Detect which cell encompasses the target text, then output its (X, Y) center coordinate. 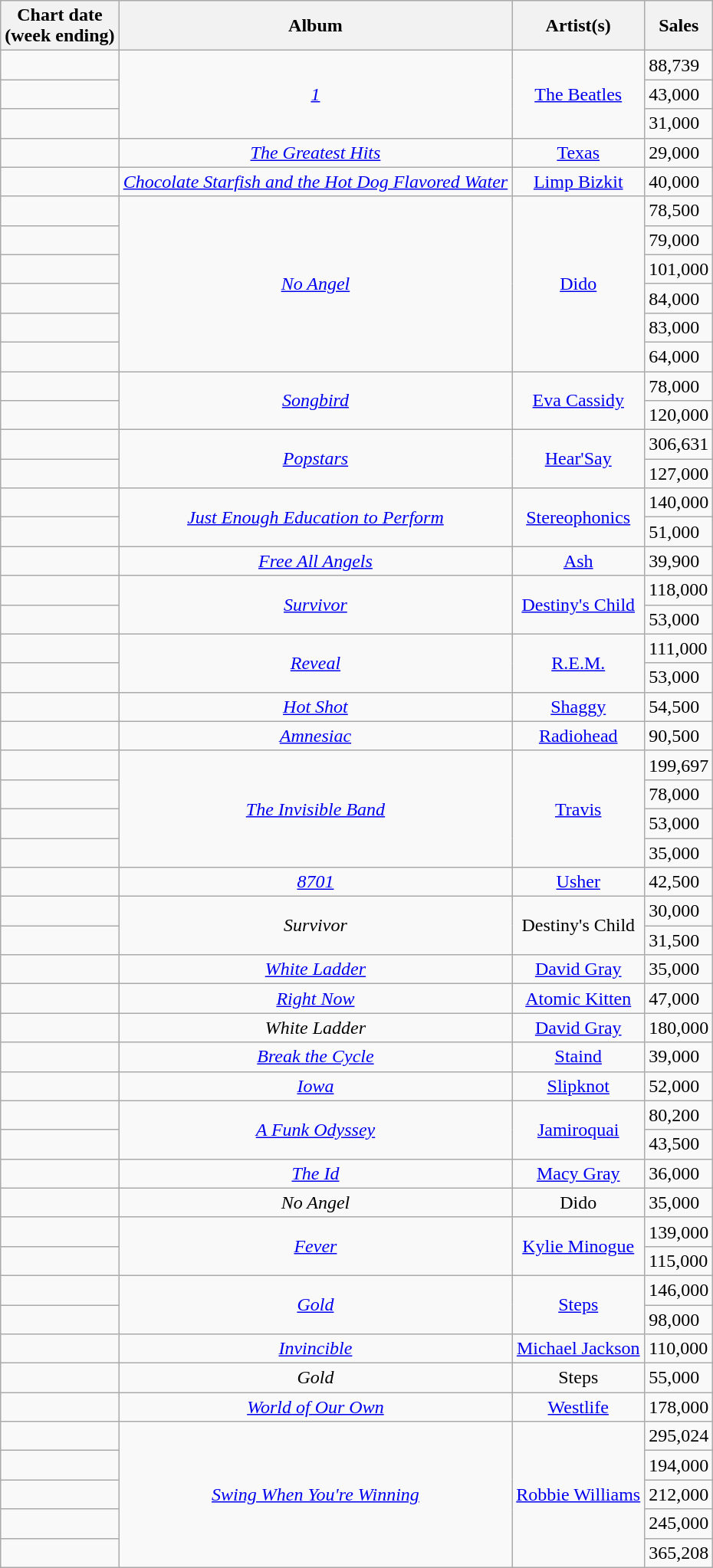
83,000 (679, 327)
78,500 (679, 211)
180,000 (679, 1028)
Right Now (316, 999)
Westlife (578, 1407)
Stereophonics (578, 517)
Just Enough Education to Perform (316, 517)
146,000 (679, 1290)
Ash (578, 561)
Break the Cycle (316, 1057)
39,900 (679, 561)
Sales (679, 26)
127,000 (679, 474)
199,697 (679, 765)
Texas (578, 153)
Chart date(week ending) (60, 26)
178,000 (679, 1407)
88,739 (679, 65)
Popstars (316, 459)
The Greatest Hits (316, 153)
43,000 (679, 94)
World of Our Own (316, 1407)
8701 (316, 882)
31,000 (679, 123)
110,000 (679, 1349)
Usher (578, 882)
Fever (316, 1246)
90,500 (679, 736)
51,000 (679, 532)
Free All Angels (316, 561)
Michael Jackson (578, 1349)
Atomic Kitten (578, 999)
Limp Bizkit (578, 182)
Travis (578, 809)
98,000 (679, 1319)
47,000 (679, 999)
79,000 (679, 240)
Hot Shot (316, 707)
Swing When You're Winning (316, 1494)
54,500 (679, 707)
84,000 (679, 298)
A Funk Odyssey (316, 1130)
Eva Cassidy (578, 400)
The Beatles (578, 94)
140,000 (679, 503)
Macy Gray (578, 1173)
139,000 (679, 1232)
Radiohead (578, 736)
Album (316, 26)
212,000 (679, 1494)
39,000 (679, 1057)
Hear'Say (578, 459)
R.E.M. (578, 663)
115,000 (679, 1261)
1 (316, 94)
101,000 (679, 269)
Kylie Minogue (578, 1246)
306,631 (679, 444)
Slipknot (578, 1086)
64,000 (679, 356)
40,000 (679, 182)
52,000 (679, 1086)
The Invisible Band (316, 809)
Chocolate Starfish and the Hot Dog Flavored Water (316, 182)
The Id (316, 1173)
Shaggy (578, 707)
Amnesiac (316, 736)
43,500 (679, 1144)
118,000 (679, 590)
Staind (578, 1057)
42,500 (679, 882)
120,000 (679, 415)
295,024 (679, 1436)
Iowa (316, 1086)
Reveal (316, 663)
36,000 (679, 1173)
29,000 (679, 153)
30,000 (679, 911)
Invincible (316, 1349)
31,500 (679, 940)
Artist(s) (578, 26)
111,000 (679, 648)
55,000 (679, 1378)
365,208 (679, 1553)
194,000 (679, 1465)
Jamiroquai (578, 1130)
Songbird (316, 400)
80,200 (679, 1115)
245,000 (679, 1524)
Robbie Williams (578, 1494)
